Return [X, Y] of the center of cell containing provided text 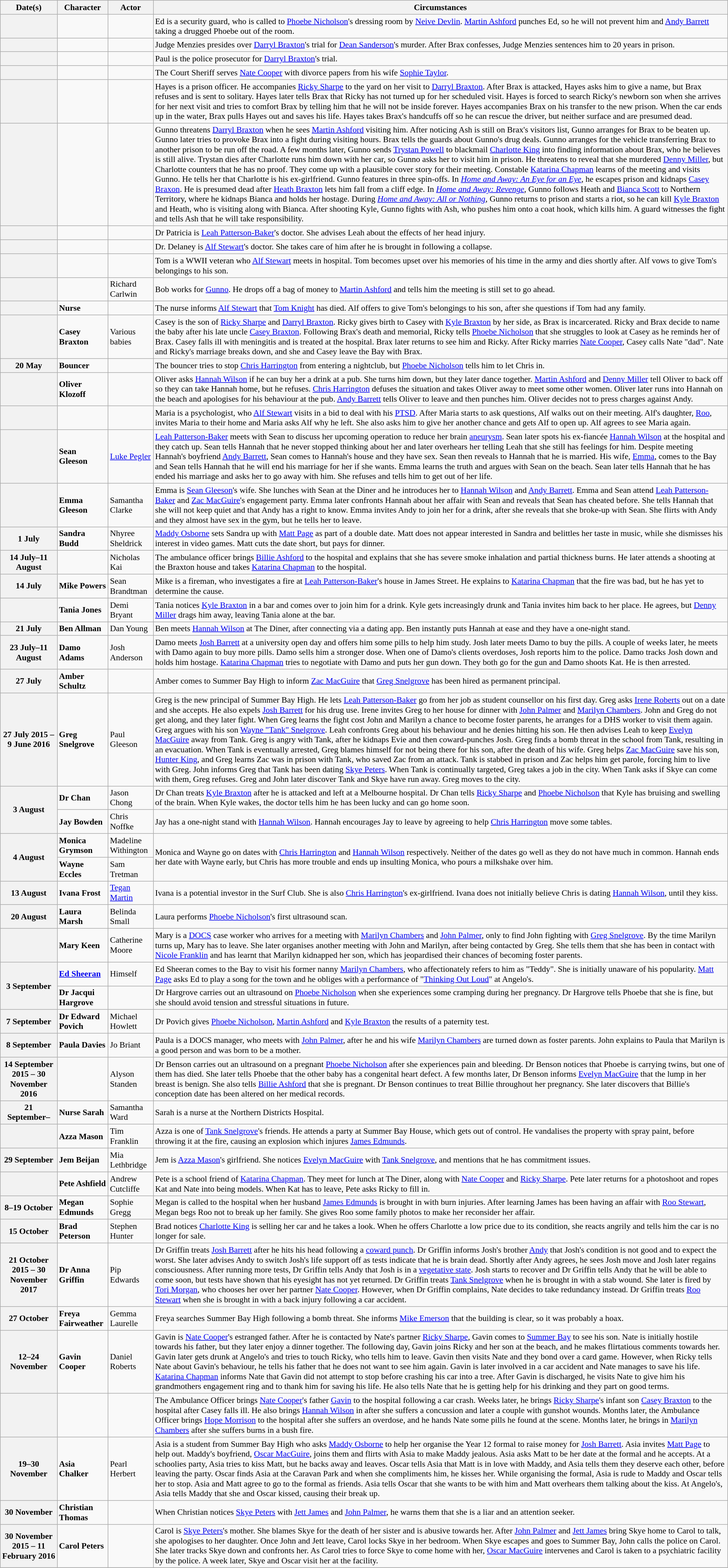
Jason Chong [130, 798]
13 August [29, 893]
Dr. Delaney is Alf Stewart's doctor. She takes care of him after he is brought in following a collapse. [440, 247]
Dr Chan [82, 798]
Dr Jacqui Hargrove [82, 997]
Samantha Clarke [130, 505]
Nurse [82, 308]
1 July [29, 538]
14 September 2015 – 30 November 2016 [29, 1079]
Damo Adams [82, 653]
21 October 2015 – 30 November 2017 [29, 1275]
Gavin Cooper [82, 1362]
The bouncer tries to stop Chris Harrington from entering a nightclub, but Phoebe Nicholson tells him to let Chris in. [440, 365]
Various babies [130, 337]
Dr Anna Griffin [82, 1275]
Nurse Sarah [82, 1112]
Emma Gleeson [82, 505]
Sam Tretman [130, 869]
Dr Edward Povich [82, 1022]
Demi Bryant [130, 610]
3 August [29, 810]
Sean Gleeson [82, 457]
Dr Patricia is Leah Patterson-Baker's doctor. She advises Leah about the effects of her head injury. [440, 233]
Alyson Standen [130, 1079]
Jem Beijan [82, 1160]
Character [82, 7]
Jo Briant [130, 1046]
8–19 October [29, 1207]
Mary Keen [82, 945]
27 July [29, 681]
Bob works for Gunno. He drops off a bag of money to Martin Ashford and tells him the meeting is still set to go ahead. [440, 289]
Luke Pegler [130, 457]
23 July–11 August [29, 653]
Richard Carlwin [130, 289]
Pip Edwards [130, 1275]
27 October [29, 1318]
Laura performs Phoebe Nicholson's first ultrasound scan. [440, 917]
Dr Povich gives Phoebe Nicholson, Martin Ashford and Kyle Braxton the results of a paternity test. [440, 1022]
Azza Mason [82, 1136]
Paul Gleeson [130, 740]
Ben meets Hannah Wilson at The Diner, after connecting via a dating app. Ben instantly puts Hannah at ease and they have a one-night stand. [440, 629]
Christian Thomas [82, 1512]
Greg Snelgrove [82, 740]
Paul is the police prosecutor for Darryl Braxton's trial. [440, 59]
Pearl Herbert [130, 1469]
Nicholas Kai [130, 562]
Josh Anderson [130, 653]
Freya searches Summer Bay High following a bomb threat. She informs Mike Emerson that the building is clear, so it was probably a hoax. [440, 1318]
Tegan Martin [130, 893]
Jem is Azza Mason's girlfriend. She notices Evelyn MacGuire with Tank Snelgrove, and mentions that he has commitment issues. [440, 1160]
Wayne Eccles [82, 869]
30 November 2015 – 11 February 2016 [29, 1546]
21 July [29, 629]
Ben Allman [82, 629]
Jay Bowden [82, 822]
Oliver Klozoff [82, 389]
21 September– [29, 1112]
Amber Schultz [82, 681]
19–30 November [29, 1469]
Brad Peterson [82, 1231]
Michael Howlett [130, 1022]
Daniel Roberts [130, 1362]
Asia Chalker [82, 1469]
The nurse informs Alf Stewart that Tom Knight has died. Alf offers to give Tom's belongings to his son, after she questions if Tom had any family. [440, 308]
7 September [29, 1022]
Pete Ashfield [82, 1184]
Carol Peters [82, 1546]
Himself [130, 974]
20 May [29, 365]
Casey Braxton [82, 337]
Belinda Small [130, 917]
14 July–11 August [29, 562]
12–24 November [29, 1362]
Andrew Cutcliffe [130, 1184]
Paula Davies [82, 1046]
Freya Fairweather [82, 1318]
Madeline Withington [130, 845]
15 October [29, 1231]
Catherine Moore [130, 945]
The Court Sheriff serves Nate Cooper with divorce papers from his wife Sophie Taylor. [440, 73]
Ed Sheeran [82, 974]
Actor [130, 7]
Date(s) [29, 7]
30 November [29, 1512]
Laura Marsh [82, 917]
20 August [29, 917]
Circumstances [440, 7]
Mike Powers [82, 586]
Dan Young [130, 629]
When Christian notices Skye Peters with Jett James and John Palmer, he warns them that she is a liar and an attention seeker. [440, 1512]
Tania Jones [82, 610]
Jay has a one-night stand with Hannah Wilson. Hannah encourages Jay to leave by agreeing to help Chris Harrington move some tables. [440, 822]
Sophie Gregg [130, 1207]
Sandra Budd [82, 538]
Nhyree Sheldrick [130, 538]
Sean Brandtman [130, 586]
Gemma Laurelle [130, 1318]
Amber comes to Summer Bay High to inform Zac MacGuire that Greg Snelgrove has been hired as permanent principal. [440, 681]
Chris Noffke [130, 822]
Sarah is a nurse at the Northern Districts Hospital. [440, 1112]
Tim Franklin [130, 1136]
4 August [29, 857]
14 July [29, 586]
Megan Edmunds [82, 1207]
3 September [29, 986]
Stephen Hunter [130, 1231]
Samantha Ward [130, 1112]
Bouncer [82, 365]
29 September [29, 1160]
27 July 2015 – 9 June 2016 [29, 740]
Ivana Frost [82, 893]
8 September [29, 1046]
Mia Lethbridge [130, 1160]
Monica Grymson [82, 845]
